Extract the [x, y] coordinate from the center of the cell holding the provided text.  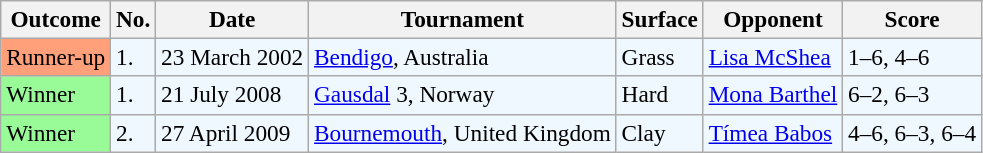
Gausdal 3, Norway [463, 95]
27 April 2009 [232, 133]
Hard [660, 95]
6–2, 6–3 [912, 95]
Clay [660, 133]
21 July 2008 [232, 95]
Date [232, 19]
Lisa McShea [772, 57]
Bournemouth, United Kingdom [463, 133]
1–6, 4–6 [912, 57]
Runner-up [56, 57]
Score [912, 19]
Grass [660, 57]
Tímea Babos [772, 133]
Opponent [772, 19]
4–6, 6–3, 6–4 [912, 133]
Mona Barthel [772, 95]
2. [134, 133]
Surface [660, 19]
Bendigo, Australia [463, 57]
23 March 2002 [232, 57]
Tournament [463, 19]
Outcome [56, 19]
No. [134, 19]
